Search for the cell housing the specified text and yield its (X, Y) center coordinate. 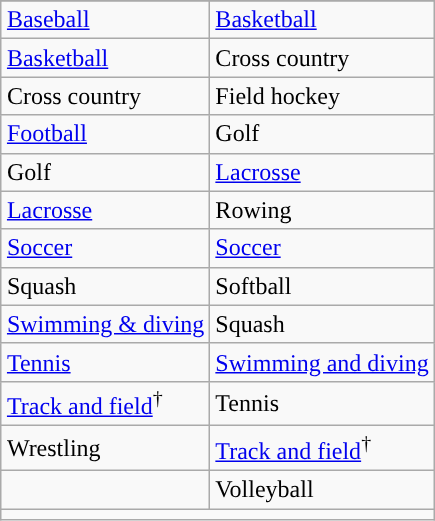
Swimming & diving (105, 324)
Baseball (105, 20)
Softball (322, 286)
Wrestling (105, 448)
Field hockey (322, 96)
Volleyball (322, 489)
Swimming and diving (322, 362)
Rowing (322, 210)
Football (105, 134)
